Return [X, Y] of the center of cell containing provided text 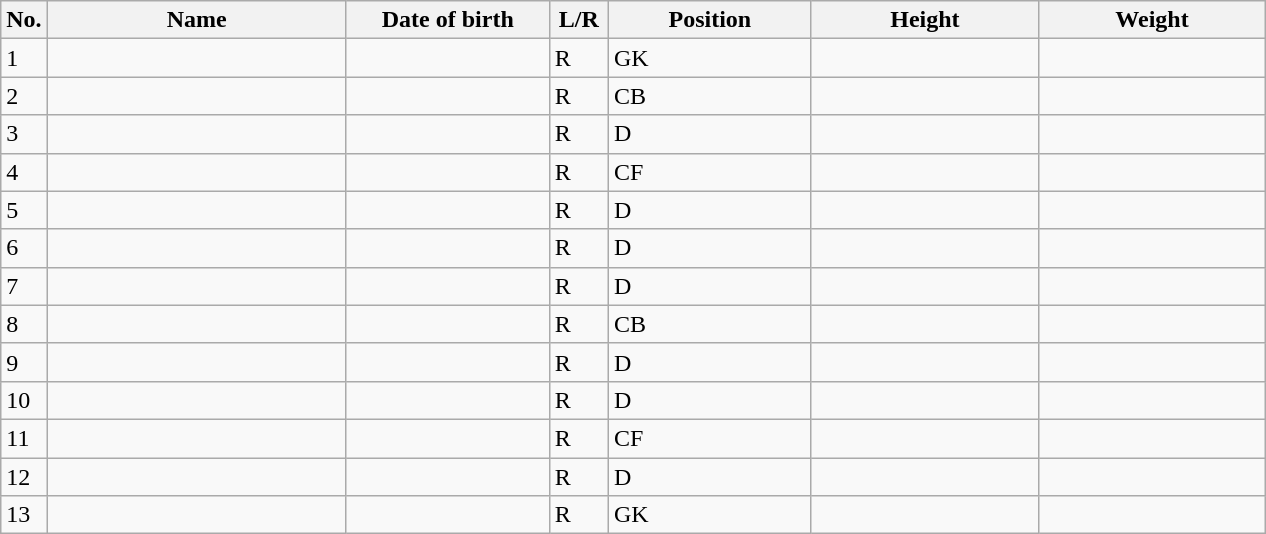
Weight [1152, 20]
8 [24, 324]
4 [24, 172]
11 [24, 438]
Date of birth [448, 20]
13 [24, 515]
L/R [578, 20]
3 [24, 134]
7 [24, 286]
5 [24, 210]
6 [24, 248]
Position [710, 20]
10 [24, 400]
1 [24, 58]
12 [24, 477]
Name [196, 20]
2 [24, 96]
No. [24, 20]
9 [24, 362]
Height [924, 20]
